Return [X, Y] of the center of cell containing provided text 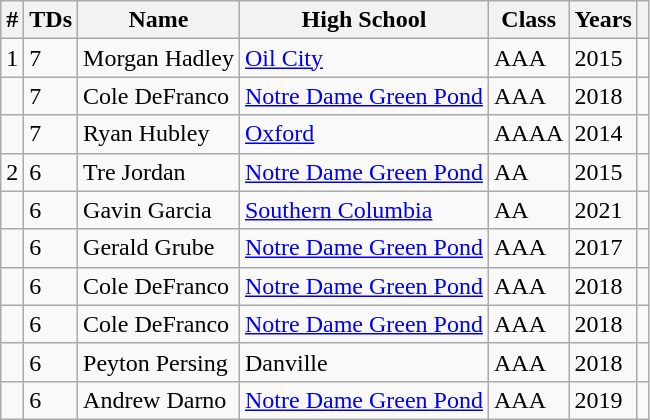
Peyton Persing [159, 362]
Gerald Grube [159, 248]
# [12, 20]
TDs [51, 20]
Name [159, 20]
2014 [603, 134]
Southern Columbia [364, 210]
AAAA [528, 134]
2021 [603, 210]
Oxford [364, 134]
2017 [603, 248]
Andrew Darno [159, 400]
Tre Jordan [159, 172]
Danville [364, 362]
2 [12, 172]
Ryan Hubley [159, 134]
2019 [603, 400]
Years [603, 20]
High School [364, 20]
Oil City [364, 58]
1 [12, 58]
Morgan Hadley [159, 58]
Gavin Garcia [159, 210]
Class [528, 20]
